Search for the cell housing the specified text and yield its [x, y] center coordinate. 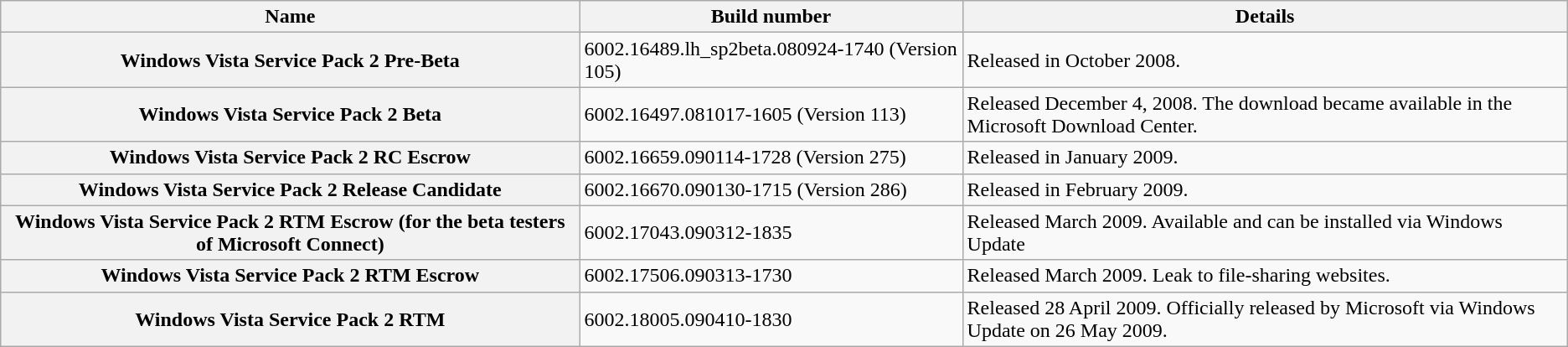
6002.18005.090410-1830 [771, 319]
Released December 4, 2008. The download became available in the Microsoft Download Center. [1265, 114]
Released in October 2008. [1265, 60]
Windows Vista Service Pack 2 Release Candidate [290, 189]
Windows Vista Service Pack 2 Pre-Beta [290, 60]
Released March 2009. Available and can be installed via Windows Update [1265, 233]
Name [290, 17]
6002.16489.lh_sp2beta.080924-1740 (Version 105) [771, 60]
Windows Vista Service Pack 2 RTM Escrow [290, 276]
6002.16659.090114-1728 (Version 275) [771, 158]
Build number [771, 17]
6002.16497.081017-1605 (Version 113) [771, 114]
Windows Vista Service Pack 2 RC Escrow [290, 158]
Released March 2009. Leak to file-sharing websites. [1265, 276]
6002.16670.090130-1715 (Version 286) [771, 189]
Released 28 April 2009. Officially released by Microsoft via Windows Update on 26 May 2009. [1265, 319]
6002.17043.090312-1835 [771, 233]
Released in February 2009. [1265, 189]
Details [1265, 17]
6002.17506.090313-1730 [771, 276]
Windows Vista Service Pack 2 Beta [290, 114]
Released in January 2009. [1265, 158]
Windows Vista Service Pack 2 RTM [290, 319]
Windows Vista Service Pack 2 RTM Escrow (for the beta testers of Microsoft Connect) [290, 233]
